Find where the given text appears and provide that cell's center as [x, y] coordinate. 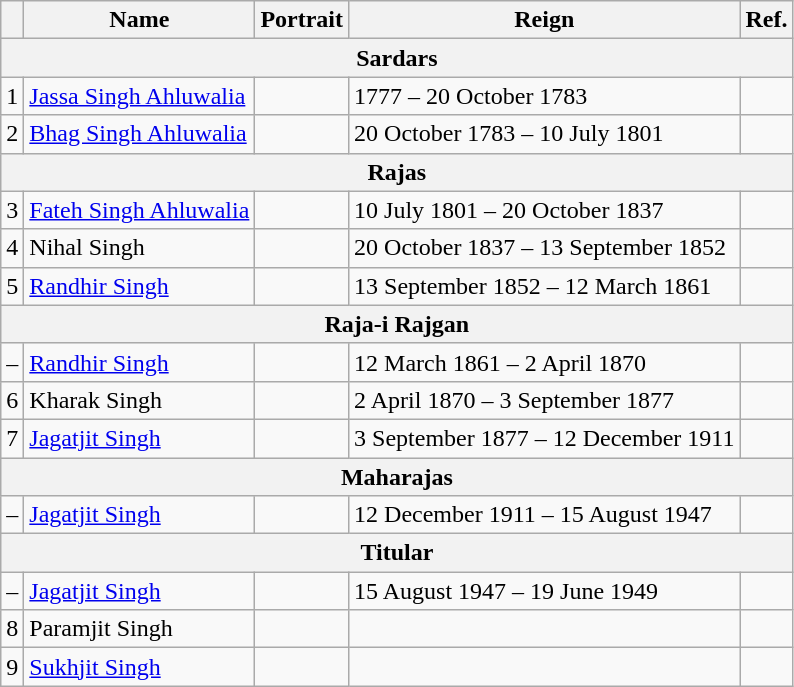
Maharajas [397, 477]
7 [12, 438]
9 [12, 667]
Titular [397, 553]
5 [12, 286]
Bhag Singh Ahluwalia [140, 134]
20 October 1783 – 10 July 1801 [544, 134]
15 August 1947 – 19 June 1949 [544, 591]
10 July 1801 – 20 October 1837 [544, 210]
12 December 1911 – 15 August 1947 [544, 515]
1 [12, 96]
2 [12, 134]
4 [12, 248]
Fateh Singh Ahluwalia [140, 210]
12 March 1861 – 2 April 1870 [544, 362]
8 [12, 629]
Kharak Singh [140, 400]
2 April 1870 – 3 September 1877 [544, 400]
Rajas [397, 172]
Reign [544, 20]
Sardars [397, 58]
Sukhjit Singh [140, 667]
20 October 1837 – 13 September 1852 [544, 248]
Portrait [302, 20]
Ref. [766, 20]
3 September 1877 – 12 December 1911 [544, 438]
13 September 1852 – 12 March 1861 [544, 286]
6 [12, 400]
Jassa Singh Ahluwalia [140, 96]
Raja-i Rajgan [397, 324]
3 [12, 210]
Paramjit Singh [140, 629]
1777 – 20 October 1783 [544, 96]
Nihal Singh [140, 248]
Name [140, 20]
